Scan for the cell matching the given text and deliver its (x, y) coordinate at center. 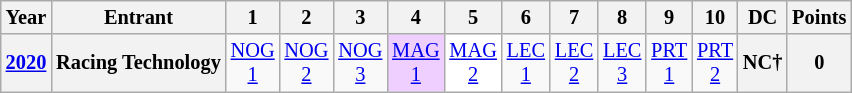
PRT2 (715, 63)
PRT1 (669, 63)
3 (360, 17)
2020 (26, 63)
10 (715, 17)
Entrant (138, 17)
LEC2 (574, 63)
9 (669, 17)
1 (253, 17)
MAG1 (416, 63)
NOG1 (253, 63)
4 (416, 17)
LEC1 (526, 63)
5 (472, 17)
MAG2 (472, 63)
NOG2 (307, 63)
8 (622, 17)
LEC3 (622, 63)
Racing Technology (138, 63)
DC (762, 17)
6 (526, 17)
2 (307, 17)
NOG3 (360, 63)
Points (819, 17)
7 (574, 17)
0 (819, 63)
NC† (762, 63)
Year (26, 17)
